Find where the given text appears and provide that cell's center as [x, y] coordinate. 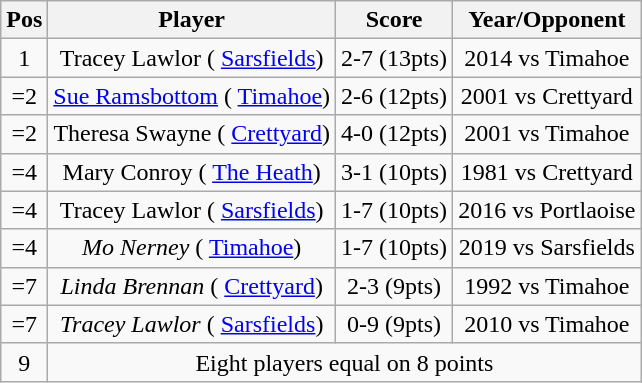
Player [192, 20]
Theresa Swayne ( Crettyard) [192, 134]
9 [24, 362]
2-6 (12pts) [394, 96]
1 [24, 58]
1981 vs Crettyard [547, 172]
2014 vs Timahoe [547, 58]
2-7 (13pts) [394, 58]
Mary Conroy ( The Heath) [192, 172]
Sue Ramsbottom ( Timahoe) [192, 96]
Year/Opponent [547, 20]
3-1 (10pts) [394, 172]
Pos [24, 20]
Eight players equal on 8 points [344, 362]
Score [394, 20]
2-3 (9pts) [394, 286]
2016 vs Portlaoise [547, 210]
2019 vs Sarsfields [547, 248]
2010 vs Timahoe [547, 324]
Mo Nerney ( Timahoe) [192, 248]
2001 vs Crettyard [547, 96]
0-9 (9pts) [394, 324]
Linda Brennan ( Crettyard) [192, 286]
1992 vs Timahoe [547, 286]
2001 vs Timahoe [547, 134]
4-0 (12pts) [394, 134]
